Return the [X, Y] coordinate for the center point of the cell that contains the specified text.  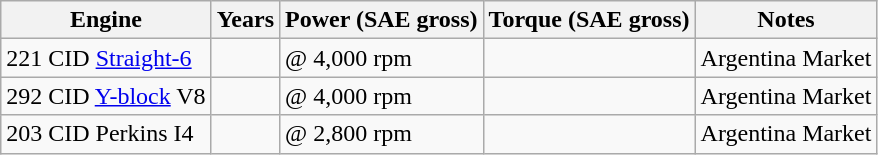
Torque (SAE gross) [589, 20]
292 CID Y-block V8 [106, 96]
Power (SAE gross) [382, 20]
Engine [106, 20]
221 CID Straight-6 [106, 58]
203 CID Perkins I4 [106, 134]
@ 2,800 rpm [382, 134]
Years [245, 20]
Notes [786, 20]
